Identify which cell holds the provided text, then report its (x, y) central coordinate. 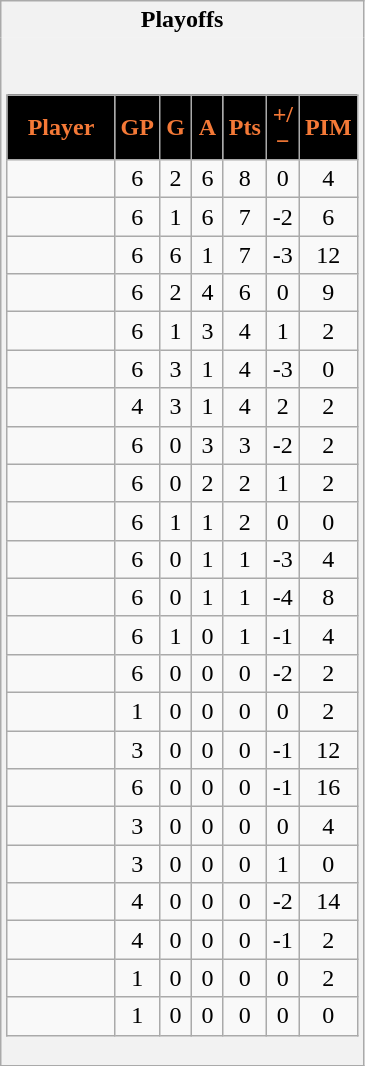
-4 (282, 597)
Playoffs (182, 20)
Pts (244, 128)
14 (328, 902)
GP (137, 128)
+/− (282, 128)
Player (61, 128)
G (175, 128)
PIM (328, 128)
9 (328, 293)
16 (328, 788)
A (208, 128)
